Find where the given text appears and provide that cell's center as (x, y) coordinate. 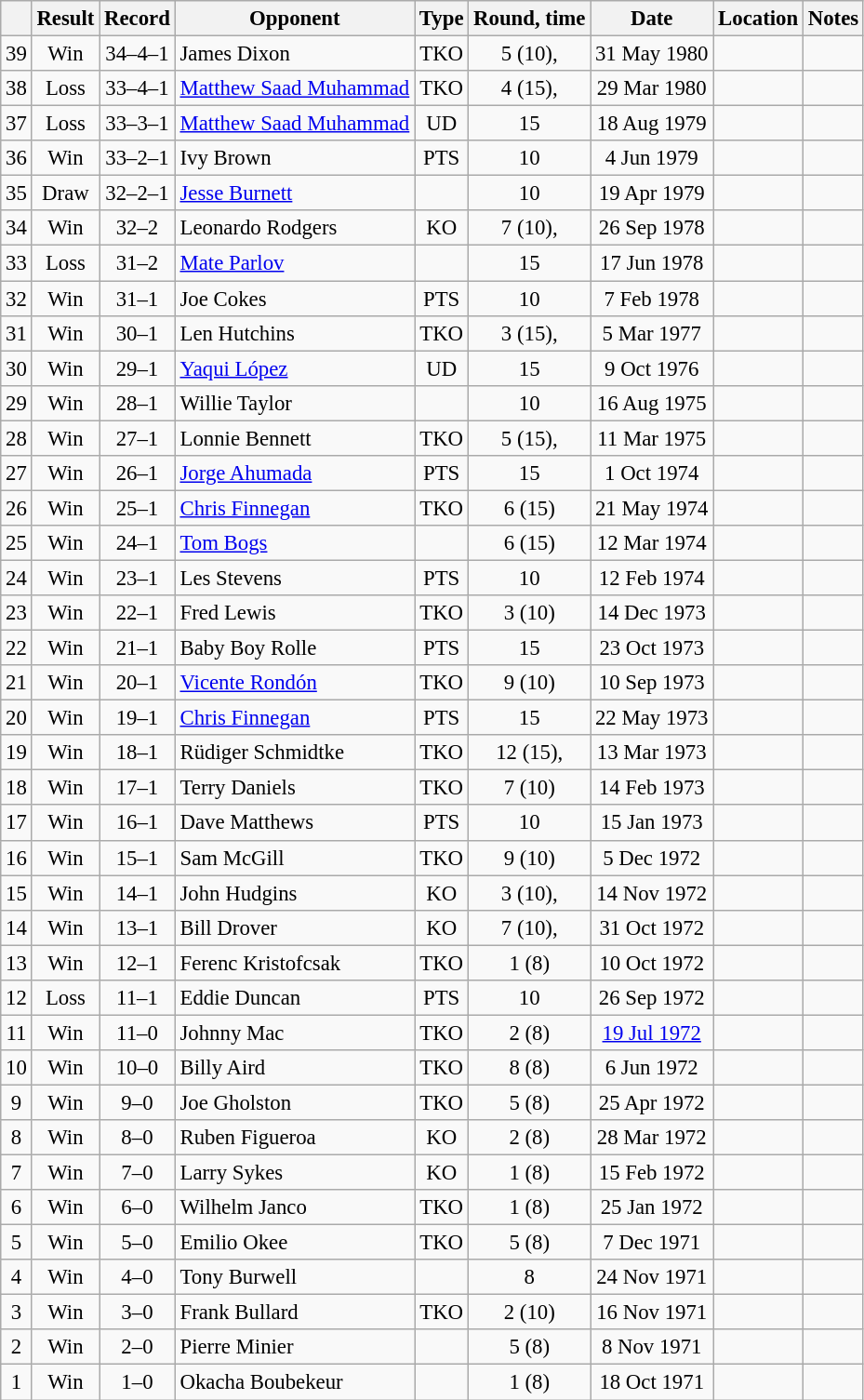
5 (10), (530, 54)
26 Sep 1978 (652, 228)
Sam McGill (294, 858)
19 Apr 1979 (652, 193)
8 Nov 1971 (652, 1348)
20 (17, 718)
Okacha Boubekeur (294, 1382)
22 May 1973 (652, 718)
36 (17, 158)
15 Jan 1973 (652, 823)
10–0 (138, 1068)
24 Nov 1971 (652, 1277)
12 Mar 1974 (652, 543)
28 Mar 1972 (652, 1138)
25–1 (138, 508)
5 Dec 1972 (652, 858)
Emilio Okee (294, 1243)
6 (17, 1207)
11–1 (138, 998)
7 Dec 1971 (652, 1243)
33–2–1 (138, 158)
Baby Boy Rolle (294, 648)
Wilhelm Janco (294, 1207)
32–2–1 (138, 193)
1–0 (138, 1382)
35 (17, 193)
5 (15), (530, 438)
Tony Burwell (294, 1277)
34–4–1 (138, 54)
19–1 (138, 718)
Draw (65, 193)
21 May 1974 (652, 508)
Les Stevens (294, 578)
12 (15), (530, 753)
Eddie Duncan (294, 998)
4 (15), (530, 88)
Terry Daniels (294, 788)
Willie Taylor (294, 403)
11 Mar 1975 (652, 438)
27 (17, 473)
38 (17, 88)
17–1 (138, 788)
26 (17, 508)
32–2 (138, 228)
13 Mar 1973 (652, 753)
Len Hutchins (294, 333)
9–0 (138, 1102)
Round, time (530, 19)
25 Apr 1972 (652, 1102)
3 (10) (530, 613)
3–0 (138, 1313)
8 (8) (530, 1068)
2 (10) (530, 1313)
19 Jul 1972 (652, 1033)
30 (17, 368)
17 (17, 823)
Date (652, 19)
13 (17, 963)
Yaqui López (294, 368)
22–1 (138, 613)
7 (17, 1173)
12 Feb 1974 (652, 578)
33–4–1 (138, 88)
7 Feb 1978 (652, 299)
Jorge Ahumada (294, 473)
14 Nov 1972 (652, 893)
16 Aug 1975 (652, 403)
Record (138, 19)
16 (17, 858)
Larry Sykes (294, 1173)
27–1 (138, 438)
Ruben Figueroa (294, 1138)
16 Nov 1971 (652, 1313)
18 Aug 1979 (652, 124)
26 Sep 1972 (652, 998)
10 Sep 1973 (652, 683)
6 Jun 1972 (652, 1068)
15 Feb 1972 (652, 1173)
Mate Parlov (294, 263)
Tom Bogs (294, 543)
10 Oct 1972 (652, 963)
Opponent (294, 19)
Bill Drover (294, 927)
12 (17, 998)
14 Dec 1973 (652, 613)
21 (17, 683)
33 (17, 263)
John Hudgins (294, 893)
17 Jun 1978 (652, 263)
29 (17, 403)
Joe Cokes (294, 299)
Joe Gholston (294, 1102)
Pierre Minier (294, 1348)
18–1 (138, 753)
Location (759, 19)
31–2 (138, 263)
24 (17, 578)
Jesse Burnett (294, 193)
14 Feb 1973 (652, 788)
18 Oct 1971 (652, 1382)
24–1 (138, 543)
1 Oct 1974 (652, 473)
Lonnie Bennett (294, 438)
22 (17, 648)
31 (17, 333)
11 (17, 1033)
4 (17, 1277)
6–0 (138, 1207)
39 (17, 54)
3 (17, 1313)
Johnny Mac (294, 1033)
7 (10) (530, 788)
25 (17, 543)
30–1 (138, 333)
Dave Matthews (294, 823)
34 (17, 228)
3 (10), (530, 893)
4–0 (138, 1277)
2–0 (138, 1348)
29–1 (138, 368)
18 (17, 788)
14–1 (138, 893)
Ivy Brown (294, 158)
James Dixon (294, 54)
1 (17, 1382)
32 (17, 299)
31 May 1980 (652, 54)
3 (15), (530, 333)
37 (17, 124)
26–1 (138, 473)
29 Mar 1980 (652, 88)
33–3–1 (138, 124)
Ferenc Kristofcsak (294, 963)
Result (65, 19)
8–0 (138, 1138)
Type (442, 19)
25 Jan 1972 (652, 1207)
4 Jun 1979 (652, 158)
13–1 (138, 927)
5–0 (138, 1243)
Frank Bullard (294, 1313)
Fred Lewis (294, 613)
31–1 (138, 299)
7–0 (138, 1173)
5 Mar 1977 (652, 333)
9 (17, 1102)
19 (17, 753)
20–1 (138, 683)
15–1 (138, 858)
23 Oct 1973 (652, 648)
Notes (833, 19)
23 (17, 613)
2 (17, 1348)
31 Oct 1972 (652, 927)
5 (17, 1243)
21–1 (138, 648)
Vicente Rondón (294, 683)
9 Oct 1976 (652, 368)
16–1 (138, 823)
Billy Aird (294, 1068)
28–1 (138, 403)
11–0 (138, 1033)
14 (17, 927)
28 (17, 438)
23–1 (138, 578)
12–1 (138, 963)
Leonardo Rodgers (294, 228)
Rüdiger Schmidtke (294, 753)
